Locate the cell with the specified text and output its [X, Y] center coordinate. 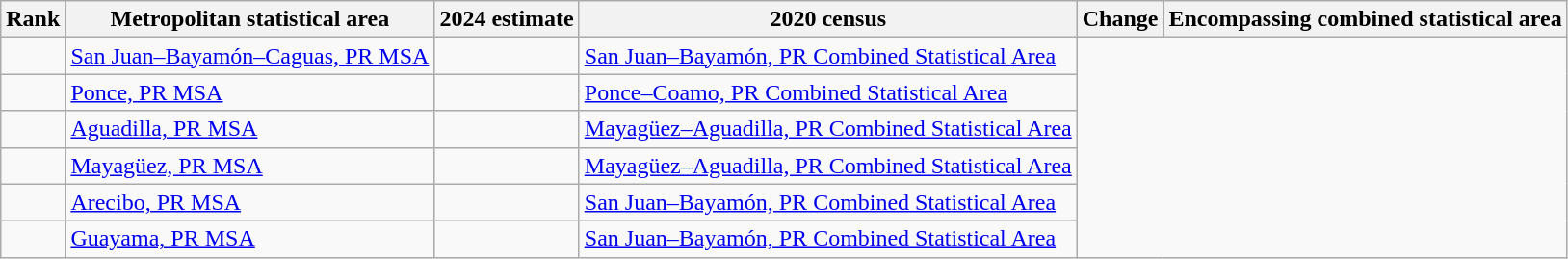
Mayagüez, PR MSA [250, 166]
2020 census [828, 19]
Ponce–Coamo, PR Combined Statistical Area [828, 92]
Metropolitan statistical area [250, 19]
Encompassing combined statistical area [1366, 19]
San Juan–Bayamón–Caguas, PR MSA [250, 56]
2024 estimate [507, 19]
Aguadilla, PR MSA [250, 129]
Arecibo, PR MSA [250, 202]
Change [1120, 19]
Rank [33, 19]
Ponce, PR MSA [250, 92]
Guayama, PR MSA [250, 239]
